From the cell containing the given text, extract its center point as (x, y) coordinate. 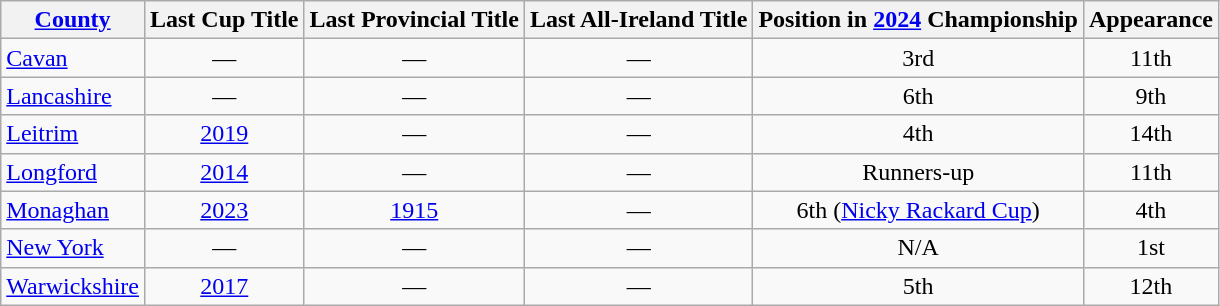
Last All-Ireland Title (638, 20)
9th (1150, 96)
14th (1150, 134)
N/A (918, 248)
Leitrim (73, 134)
Last Cup Title (224, 20)
County (73, 20)
1915 (414, 210)
5th (918, 286)
Last Provincial Title (414, 20)
Warwickshire (73, 286)
2023 (224, 210)
1st (1150, 248)
3rd (918, 58)
Appearance (1150, 20)
2014 (224, 172)
Cavan (73, 58)
Longford (73, 172)
Runners-up (918, 172)
Lancashire (73, 96)
2017 (224, 286)
Monaghan (73, 210)
6th (918, 96)
New York (73, 248)
Position in 2024 Championship (918, 20)
2019 (224, 134)
12th (1150, 286)
6th (Nicky Rackard Cup) (918, 210)
